Capture the cell that displays the provided text and extract its [X, Y] central coordinate. 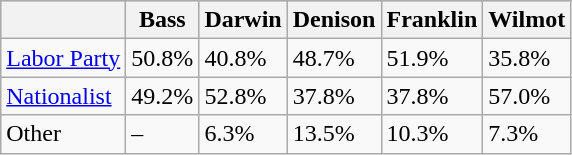
10.3% [432, 134]
13.5% [334, 134]
6.3% [243, 134]
Nationalist [64, 96]
Wilmot [527, 20]
57.0% [527, 96]
35.8% [527, 58]
Labor Party [64, 58]
51.9% [432, 58]
40.8% [243, 58]
Denison [334, 20]
50.8% [162, 58]
– [162, 134]
7.3% [527, 134]
Franklin [432, 20]
52.8% [243, 96]
Bass [162, 20]
Darwin [243, 20]
48.7% [334, 58]
49.2% [162, 96]
Other [64, 134]
